Search for the cell housing the specified text and yield its (X, Y) center coordinate. 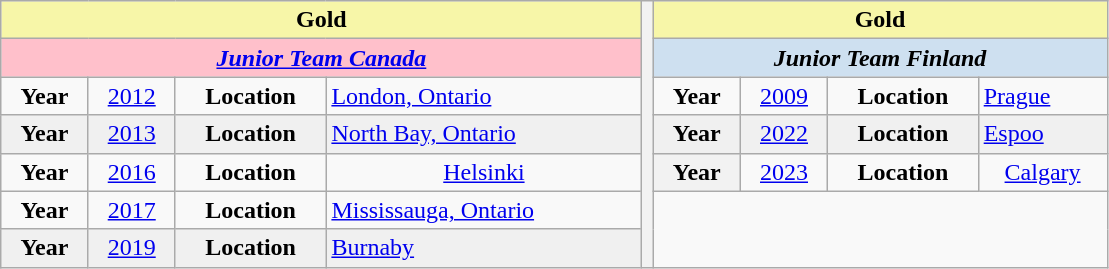
2019 (132, 248)
2023 (784, 172)
2013 (132, 134)
Junior Team Canada (322, 58)
2017 (132, 210)
2022 (784, 134)
2009 (784, 96)
Junior Team Finland (880, 58)
London, Ontario (484, 96)
Mississauga, Ontario (484, 210)
Calgary (1042, 172)
Helsinki (484, 172)
Prague (1042, 96)
North Bay, Ontario (484, 134)
2012 (132, 96)
2016 (132, 172)
Burnaby (484, 248)
Espoo (1042, 134)
